Provide the [X, Y] coordinate of the cell's center where the given text is located.  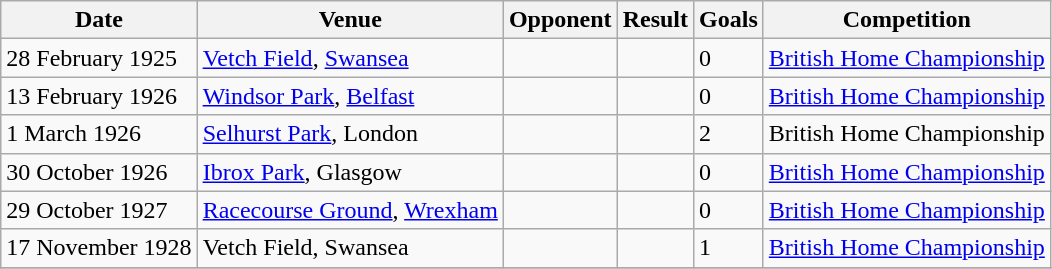
Selhurst Park, London [350, 134]
2 [729, 134]
Goals [729, 20]
Competition [906, 20]
Windsor Park, Belfast [350, 96]
28 February 1925 [99, 58]
Venue [350, 20]
Date [99, 20]
1 March 1926 [99, 134]
29 October 1927 [99, 210]
Opponent [560, 20]
30 October 1926 [99, 172]
13 February 1926 [99, 96]
Racecourse Ground, Wrexham [350, 210]
Result [655, 20]
17 November 1928 [99, 248]
Ibrox Park, Glasgow [350, 172]
1 [729, 248]
